From the cell containing the given text, extract its center point as [X, Y] coordinate. 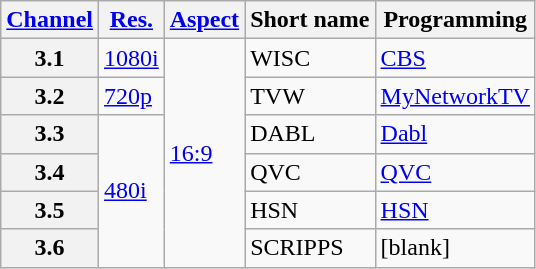
3.5 [50, 210]
Short name [310, 20]
TVW [310, 96]
16:9 [204, 153]
Dabl [455, 134]
480i [132, 191]
3.2 [50, 96]
SCRIPPS [310, 248]
720p [132, 96]
CBS [455, 58]
3.3 [50, 134]
3.1 [50, 58]
3.4 [50, 172]
Channel [50, 20]
[blank] [455, 248]
DABL [310, 134]
WISC [310, 58]
Res. [132, 20]
3.6 [50, 248]
MyNetworkTV [455, 96]
Programming [455, 20]
1080i [132, 58]
Aspect [204, 20]
